Detect which cell encompasses the target text, then output its [x, y] center coordinate. 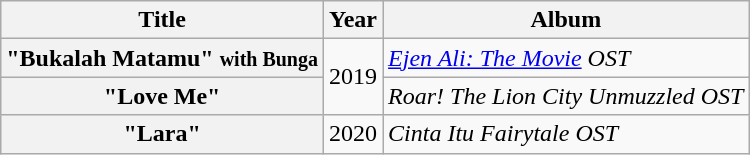
Album [566, 20]
"Bukalah Matamu" with Bunga [162, 58]
Year [354, 20]
Cinta Itu Fairytale OST [566, 134]
Roar! The Lion City Unmuzzled OST [566, 96]
"Lara" [162, 134]
2020 [354, 134]
Title [162, 20]
2019 [354, 77]
Ejen Ali: The Movie OST [566, 58]
"Love Me" [162, 96]
